Provide the [X, Y] coordinate of the cell's center where the given text is located.  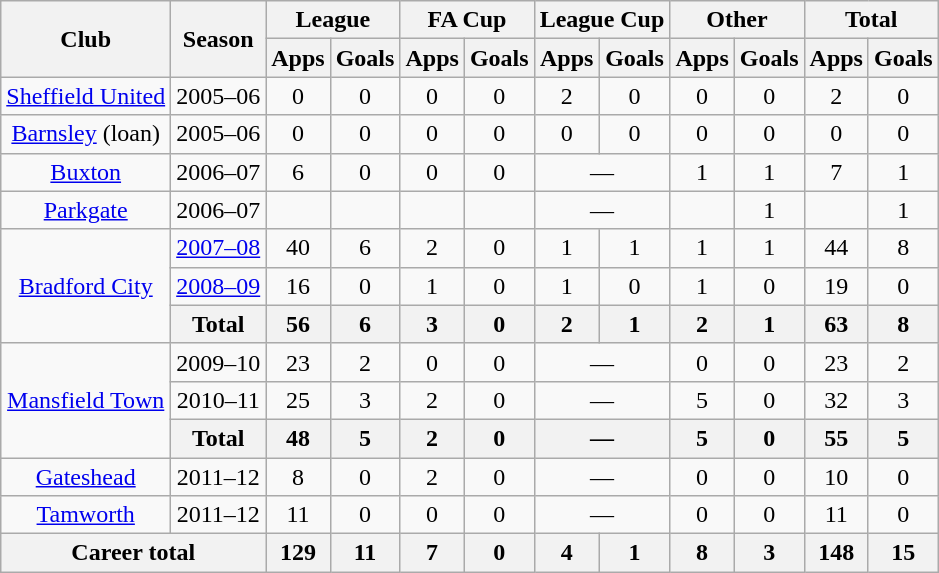
2008–09 [218, 286]
Tamworth [86, 515]
Career total [134, 553]
32 [836, 400]
55 [836, 438]
Bradford City [86, 286]
15 [903, 553]
Parkgate [86, 210]
48 [298, 438]
148 [836, 553]
Buxton [86, 172]
16 [298, 286]
League Cup [602, 20]
Club [86, 39]
10 [836, 477]
Season [218, 39]
FA Cup [467, 20]
63 [836, 324]
2009–10 [218, 362]
4 [566, 553]
Other [737, 20]
44 [836, 248]
2010–11 [218, 400]
19 [836, 286]
Barnsley (loan) [86, 134]
40 [298, 248]
129 [298, 553]
League [333, 20]
2007–08 [218, 248]
25 [298, 400]
Gateshead [86, 477]
56 [298, 324]
Mansfield Town [86, 400]
Sheffield United [86, 96]
